Output the (X, Y) coordinate of the center of the cell containing the given text.  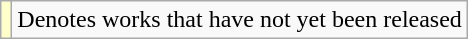
Denotes works that have not yet been released (240, 20)
